From the cell containing the given text, extract its center point as [x, y] coordinate. 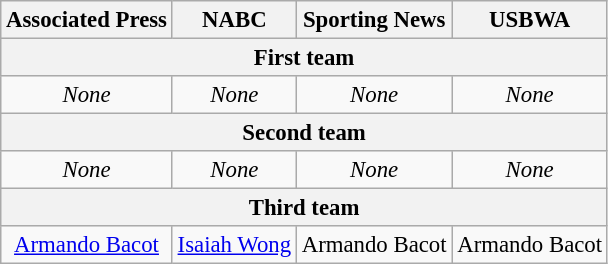
NABC [234, 20]
Isaiah Wong [234, 245]
Associated Press [87, 20]
USBWA [530, 20]
First team [304, 58]
Third team [304, 208]
Second team [304, 133]
Sporting News [374, 20]
